From the cell containing the given text, extract its center point as [x, y] coordinate. 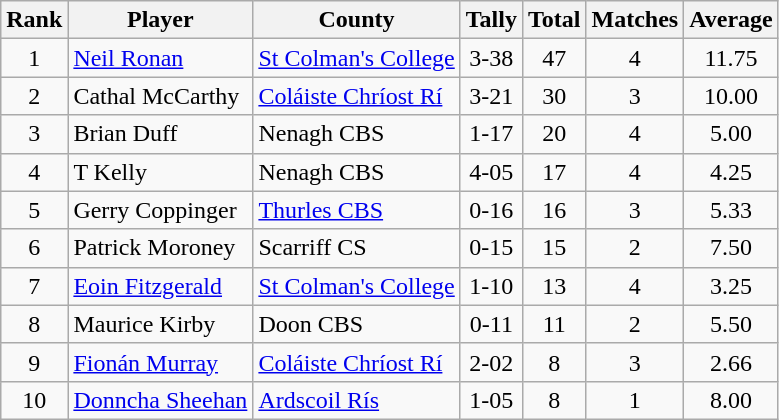
2.66 [732, 362]
11.75 [732, 58]
10.00 [732, 96]
9 [34, 362]
13 [554, 286]
Matches [635, 20]
3.25 [732, 286]
1-10 [491, 286]
7 [34, 286]
47 [554, 58]
Player [160, 20]
Brian Duff [160, 134]
7.50 [732, 248]
Average [732, 20]
5 [34, 210]
16 [554, 210]
Gerry Coppinger [160, 210]
Eoin Fitzgerald [160, 286]
County [356, 20]
Ardscoil Rís [356, 400]
5.50 [732, 324]
3-38 [491, 58]
Neil Ronan [160, 58]
5.00 [732, 134]
Total [554, 20]
Maurice Kirby [160, 324]
30 [554, 96]
20 [554, 134]
Rank [34, 20]
10 [34, 400]
0-11 [491, 324]
Cathal McCarthy [160, 96]
11 [554, 324]
5.33 [732, 210]
Thurles CBS [356, 210]
2-02 [491, 362]
8.00 [732, 400]
Fionán Murray [160, 362]
1-17 [491, 134]
Tally [491, 20]
0-15 [491, 248]
17 [554, 172]
15 [554, 248]
4-05 [491, 172]
Donncha Sheehan [160, 400]
Doon CBS [356, 324]
1-05 [491, 400]
3-21 [491, 96]
Patrick Moroney [160, 248]
6 [34, 248]
4.25 [732, 172]
T Kelly [160, 172]
Scarriff CS [356, 248]
0-16 [491, 210]
